Find where the given text appears and provide that cell's center as (x, y) coordinate. 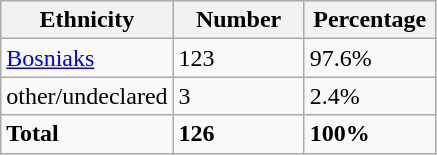
3 (238, 96)
126 (238, 134)
Total (87, 134)
100% (370, 134)
Percentage (370, 20)
Number (238, 20)
97.6% (370, 58)
other/undeclared (87, 96)
123 (238, 58)
Ethnicity (87, 20)
Bosniaks (87, 58)
2.4% (370, 96)
